Identify which cell holds the provided text, then report its [x, y] central coordinate. 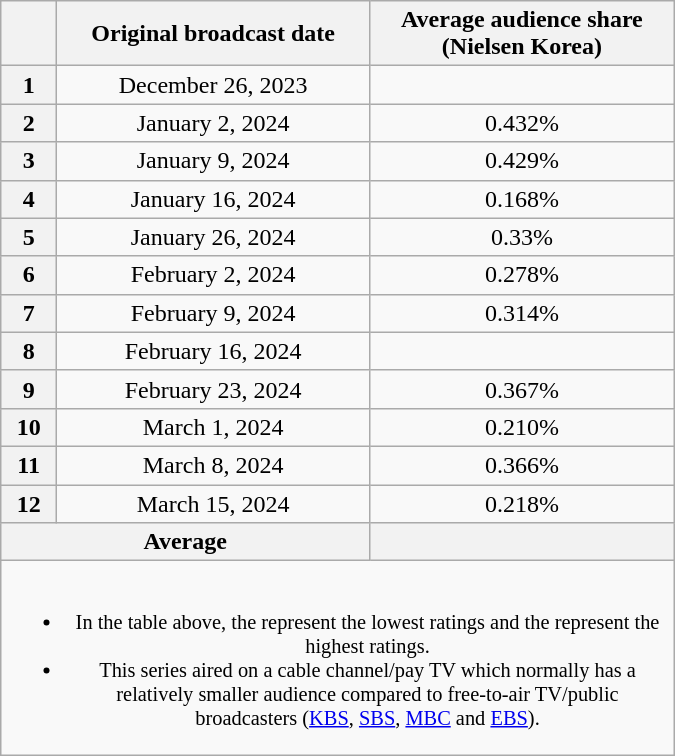
0.210% [522, 427]
January 26, 2024 [214, 237]
8 [29, 351]
0.33% [522, 237]
2 [29, 123]
0.367% [522, 389]
Average audience share(Nielsen Korea) [522, 34]
February 23, 2024 [214, 389]
0.218% [522, 503]
January 9, 2024 [214, 161]
9 [29, 389]
4 [29, 199]
0.429% [522, 161]
1 [29, 85]
Average [186, 542]
February 16, 2024 [214, 351]
February 2, 2024 [214, 275]
March 1, 2024 [214, 427]
10 [29, 427]
11 [29, 465]
3 [29, 161]
January 2, 2024 [214, 123]
March 8, 2024 [214, 465]
0.432% [522, 123]
January 16, 2024 [214, 199]
March 15, 2024 [214, 503]
0.168% [522, 199]
0.366% [522, 465]
5 [29, 237]
0.278% [522, 275]
0.314% [522, 313]
7 [29, 313]
February 9, 2024 [214, 313]
December 26, 2023 [214, 85]
12 [29, 503]
Original broadcast date [214, 34]
6 [29, 275]
